Output the (X, Y) coordinate of the center of the cell containing the given text.  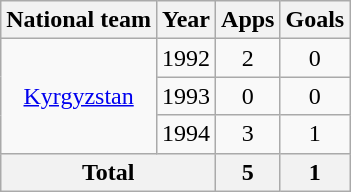
1993 (186, 96)
Year (186, 20)
2 (248, 58)
1992 (186, 58)
5 (248, 172)
3 (248, 134)
1994 (186, 134)
National team (79, 20)
Goals (315, 20)
Kyrgyzstan (79, 96)
Apps (248, 20)
Total (108, 172)
